From the cell containing the given text, extract its center point as (x, y) coordinate. 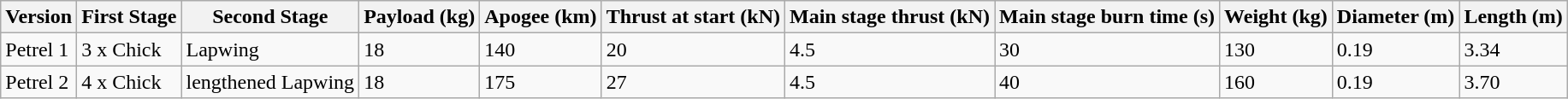
4 x Chick (129, 82)
160 (1276, 82)
lengthened Lapwing (270, 82)
Weight (kg) (1276, 17)
Second Stage (270, 17)
3.34 (1513, 49)
Version (39, 17)
Petrel 2 (39, 82)
140 (541, 49)
Length (m) (1513, 17)
First Stage (129, 17)
Thrust at start (kN) (693, 17)
Lapwing (270, 49)
175 (541, 82)
27 (693, 82)
Main stage thrust (kN) (890, 17)
Petrel 1 (39, 49)
3.70 (1513, 82)
130 (1276, 49)
40 (1107, 82)
30 (1107, 49)
20 (693, 49)
Diameter (m) (1396, 17)
Main stage burn time (s) (1107, 17)
3 x Chick (129, 49)
Apogee (km) (541, 17)
Payload (kg) (419, 17)
